Return the (X, Y) coordinate for the center point of the cell that contains the specified text.  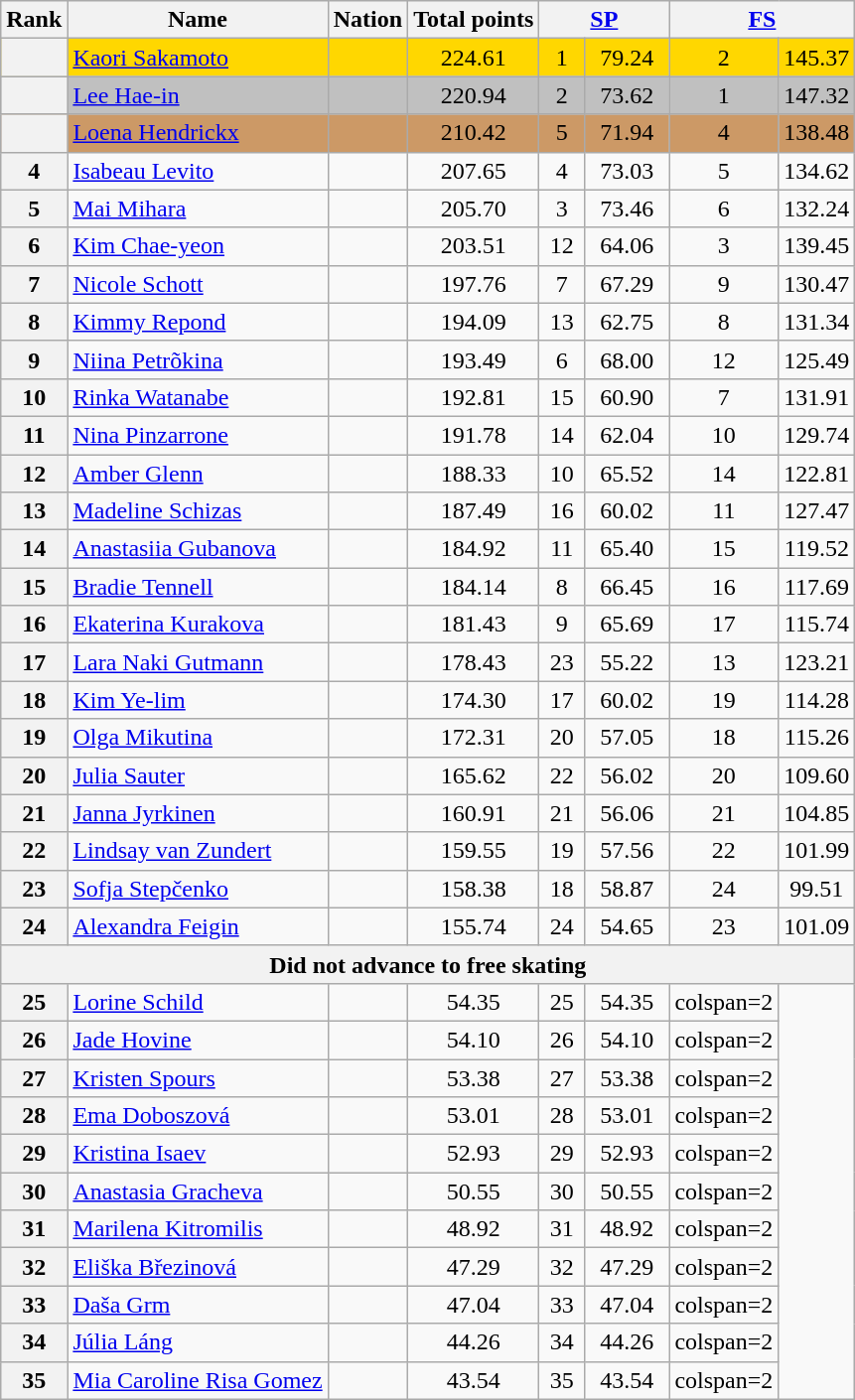
158.38 (474, 889)
127.47 (816, 511)
Ekaterina Kurakova (198, 625)
187.49 (474, 511)
165.62 (474, 775)
Madeline Schizas (198, 511)
56.06 (628, 813)
Niina Petrõkina (198, 359)
Rinka Watanabe (198, 397)
67.29 (628, 284)
Olga Mikutina (198, 738)
Alexandra Feigin (198, 926)
193.49 (474, 359)
62.04 (628, 435)
181.43 (474, 625)
SP (604, 20)
134.62 (816, 171)
172.31 (474, 738)
Bradie Tennell (198, 587)
220.94 (474, 95)
Sofja Stepčenko (198, 889)
122.81 (816, 474)
138.48 (816, 133)
119.52 (816, 549)
Kim Ye-lim (198, 700)
71.94 (628, 133)
Daša Grm (198, 1305)
101.09 (816, 926)
73.03 (628, 171)
210.42 (474, 133)
117.69 (816, 587)
54.65 (628, 926)
Rank (34, 20)
174.30 (474, 700)
194.09 (474, 322)
160.91 (474, 813)
101.99 (816, 851)
73.62 (628, 95)
147.32 (816, 95)
Kaori Sakamoto (198, 58)
125.49 (816, 359)
115.26 (816, 738)
Kim Chae-yeon (198, 246)
Marilena Kitromilis (198, 1229)
Lee Hae-in (198, 95)
224.61 (474, 58)
Anastasia Gracheva (198, 1191)
Júlia Láng (198, 1342)
Amber Glenn (198, 474)
184.14 (474, 587)
192.81 (474, 397)
Mia Caroline Risa Gomez (198, 1380)
60.90 (628, 397)
109.60 (816, 775)
Nation (367, 20)
188.33 (474, 474)
66.45 (628, 587)
139.45 (816, 246)
Kimmy Repond (198, 322)
Isabeau Levito (198, 171)
184.92 (474, 549)
123.21 (816, 662)
Janna Jyrkinen (198, 813)
Mai Mihara (198, 209)
64.06 (628, 246)
115.74 (816, 625)
73.46 (628, 209)
65.52 (628, 474)
Total points (474, 20)
79.24 (628, 58)
Did not advance to free skating (428, 964)
207.65 (474, 171)
65.69 (628, 625)
130.47 (816, 284)
58.87 (628, 889)
Kristen Spours (198, 1077)
Lindsay van Zundert (198, 851)
Lorine Schild (198, 1002)
62.75 (628, 322)
Kristina Isaev (198, 1154)
145.37 (816, 58)
205.70 (474, 209)
Name (198, 20)
114.28 (816, 700)
131.91 (816, 397)
FS (763, 20)
131.34 (816, 322)
159.55 (474, 851)
Jade Hovine (198, 1040)
129.74 (816, 435)
155.74 (474, 926)
191.78 (474, 435)
Lara Naki Gutmann (198, 662)
56.02 (628, 775)
55.22 (628, 662)
203.51 (474, 246)
68.00 (628, 359)
Anastasiia Gubanova (198, 549)
65.40 (628, 549)
Eliška Březinová (198, 1267)
99.51 (816, 889)
57.05 (628, 738)
57.56 (628, 851)
Loena Hendrickx (198, 133)
132.24 (816, 209)
Nicole Schott (198, 284)
178.43 (474, 662)
Nina Pinzarrone (198, 435)
Ema Doboszová (198, 1116)
197.76 (474, 284)
104.85 (816, 813)
Julia Sauter (198, 775)
